Output the (X, Y) coordinate of the center of the cell containing the given text.  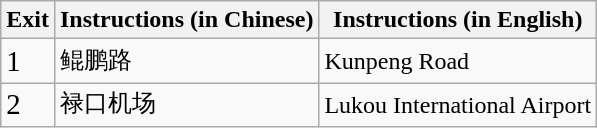
禄口机场 (186, 105)
Kunpeng Road (458, 61)
Exit (28, 20)
1 (28, 61)
鲲鹏路 (186, 61)
Instructions (in Chinese) (186, 20)
Instructions (in English) (458, 20)
2 (28, 105)
Lukou International Airport (458, 105)
